Output the [X, Y] coordinate of the center of the cell containing the given text.  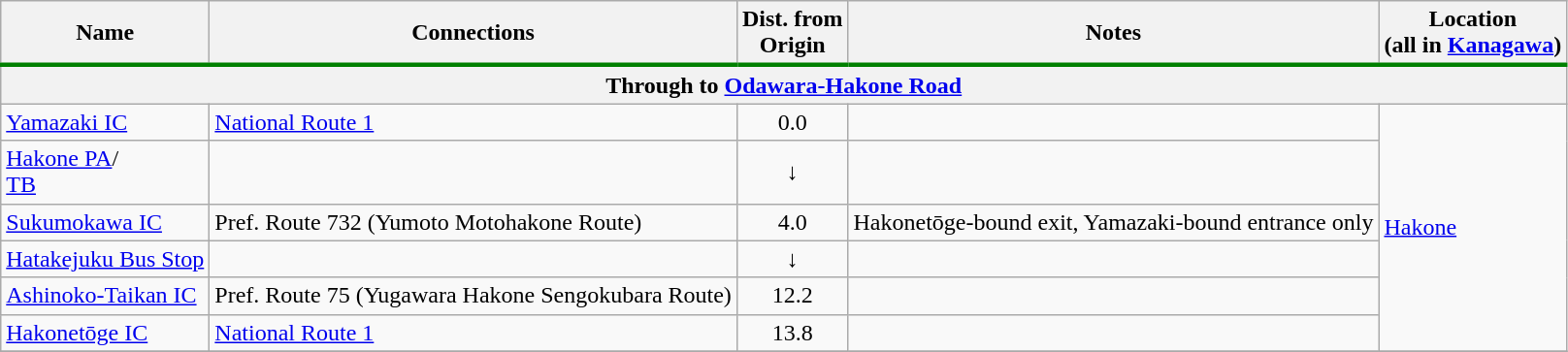
Ashinoko-Taikan IC [105, 296]
Pref. Route 75 (Yugawara Hakone Sengokubara Route) [474, 296]
13.8 [792, 333]
Hatakejuku Bus Stop [105, 259]
Hakone PA/TB [105, 173]
Pref. Route 732 (Yumoto Motohakone Route) [474, 222]
Dist. fromOrigin [792, 33]
4.0 [792, 222]
Hakonetōge-bound exit, Yamazaki-bound entrance only [1114, 222]
Yamazaki IC [105, 122]
12.2 [792, 296]
Hakonetōge IC [105, 333]
Location(all in Kanagawa) [1473, 33]
Hakone [1473, 227]
Name [105, 33]
Sukumokawa IC [105, 222]
0.0 [792, 122]
Connections [474, 33]
Notes [1114, 33]
Through to Odawara-Hakone Road [784, 84]
